Capture the cell that displays the provided text and extract its (x, y) central coordinate. 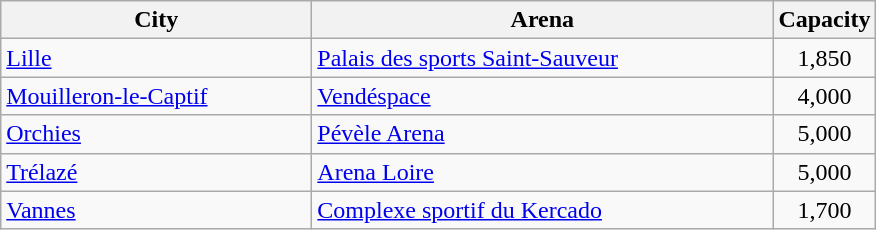
Arena Loire (542, 172)
Arena (542, 20)
Trélazé (156, 172)
1,850 (824, 58)
1,700 (824, 210)
Mouilleron-le-Captif (156, 96)
Lille (156, 58)
Pévèle Arena (542, 134)
Vannes (156, 210)
City (156, 20)
Vendéspace (542, 96)
4,000 (824, 96)
Orchies (156, 134)
Capacity (824, 20)
Palais des sports Saint-Sauveur (542, 58)
Complexe sportif du Kercado (542, 210)
